Detect which cell encompasses the target text, then output its (x, y) center coordinate. 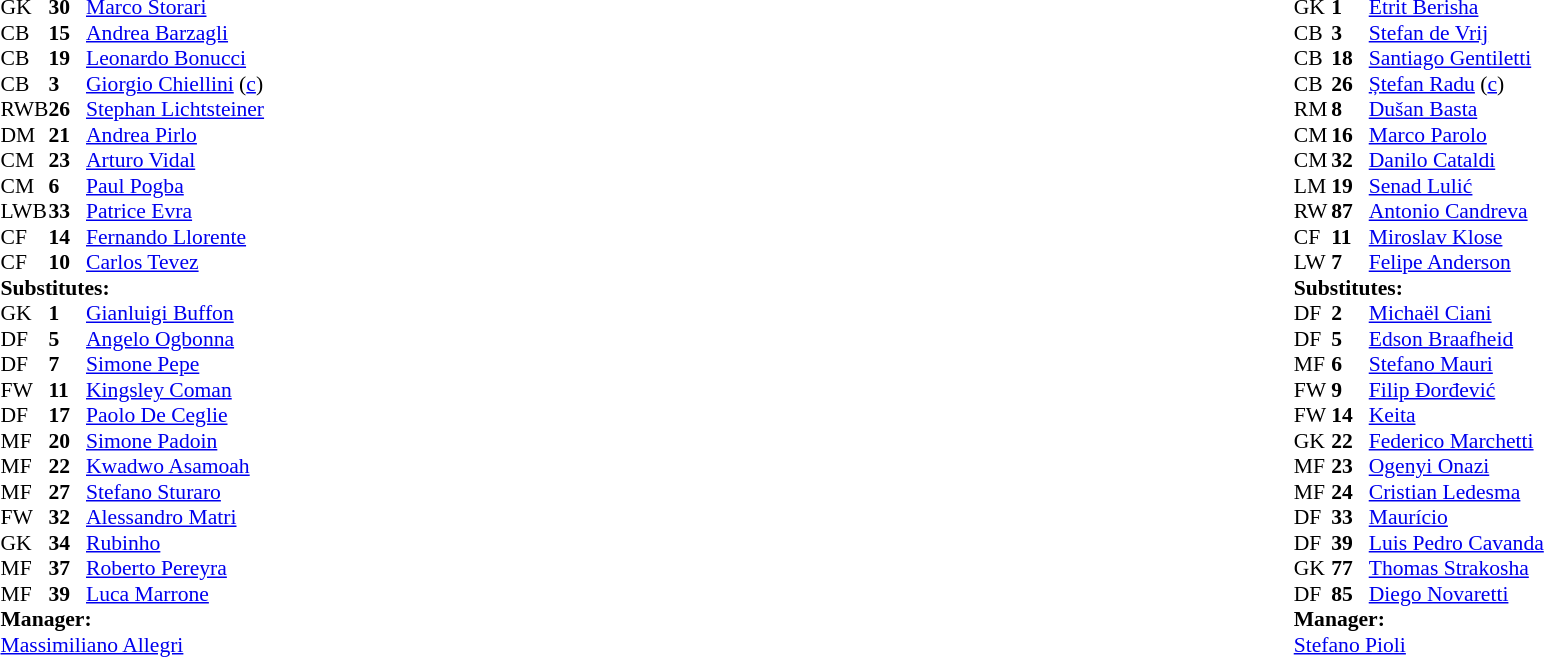
Rubinho (175, 543)
Edson Braafheid (1456, 339)
17 (67, 415)
Giorgio Chiellini (c) (175, 84)
Andrea Pirlo (175, 135)
Santiago Gentiletti (1456, 59)
LM (1313, 186)
8 (1350, 109)
Ștefan Radu (c) (1456, 84)
21 (67, 135)
Maurício (1456, 517)
Filip Đorđević (1456, 390)
Gianluigi Buffon (175, 313)
Stephan Lichtsteiner (175, 109)
20 (67, 441)
9 (1350, 390)
Simone Pepe (175, 365)
Luca Marrone (175, 594)
Stefan de Vrij (1456, 33)
87 (1350, 211)
RW (1313, 211)
Danilo Cataldi (1456, 161)
DM (24, 135)
15 (67, 33)
37 (67, 569)
Leonardo Bonucci (175, 59)
RM (1313, 109)
24 (1350, 492)
34 (67, 543)
Thomas Strakosha (1456, 569)
LW (1313, 263)
Dušan Basta (1456, 109)
Stefano Mauri (1456, 365)
Federico Marchetti (1456, 441)
LWB (24, 211)
16 (1350, 135)
Simone Padoin (175, 441)
Luis Pedro Cavanda (1456, 543)
Felipe Anderson (1456, 263)
10 (67, 263)
Fernando Llorente (175, 237)
RWB (24, 109)
85 (1350, 594)
Carlos Tevez (175, 263)
18 (1350, 59)
27 (67, 492)
Antonio Candreva (1456, 211)
77 (1350, 569)
1 (67, 313)
Kingsley Coman (175, 390)
Arturo Vidal (175, 161)
Roberto Pereyra (175, 569)
Diego Novaretti (1456, 594)
Michaël Ciani (1456, 313)
Keita (1456, 415)
Kwadwo Asamoah (175, 467)
Miroslav Klose (1456, 237)
Marco Parolo (1456, 135)
Ogenyi Onazi (1456, 467)
Patrice Evra (175, 211)
Andrea Barzagli (175, 33)
Angelo Ogbonna (175, 339)
Cristian Ledesma (1456, 492)
Alessandro Matri (175, 517)
Senad Lulić (1456, 186)
Paolo De Ceglie (175, 415)
Paul Pogba (175, 186)
2 (1350, 313)
Stefano Sturaro (175, 492)
